Detect which cell encompasses the target text, then output its (x, y) center coordinate. 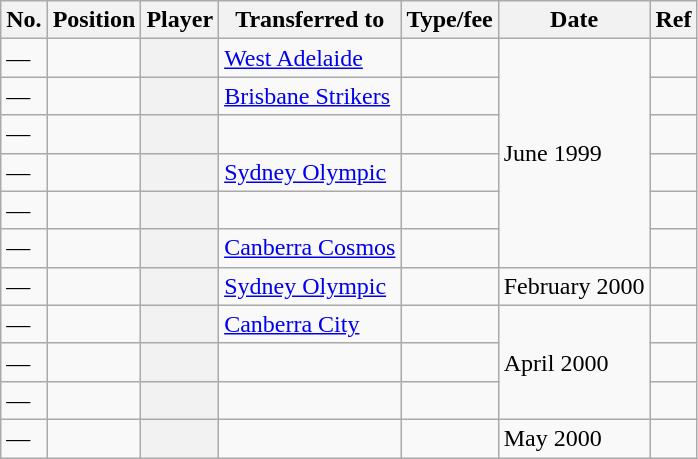
April 2000 (574, 362)
May 2000 (574, 438)
Canberra Cosmos (310, 248)
Ref (674, 20)
Date (574, 20)
Brisbane Strikers (310, 96)
June 1999 (574, 153)
Transferred to (310, 20)
Type/fee (450, 20)
Player (180, 20)
Position (94, 20)
No. (24, 20)
West Adelaide (310, 58)
February 2000 (574, 286)
Canberra City (310, 324)
